Scan for the cell matching the given text and deliver its [x, y] coordinate at center. 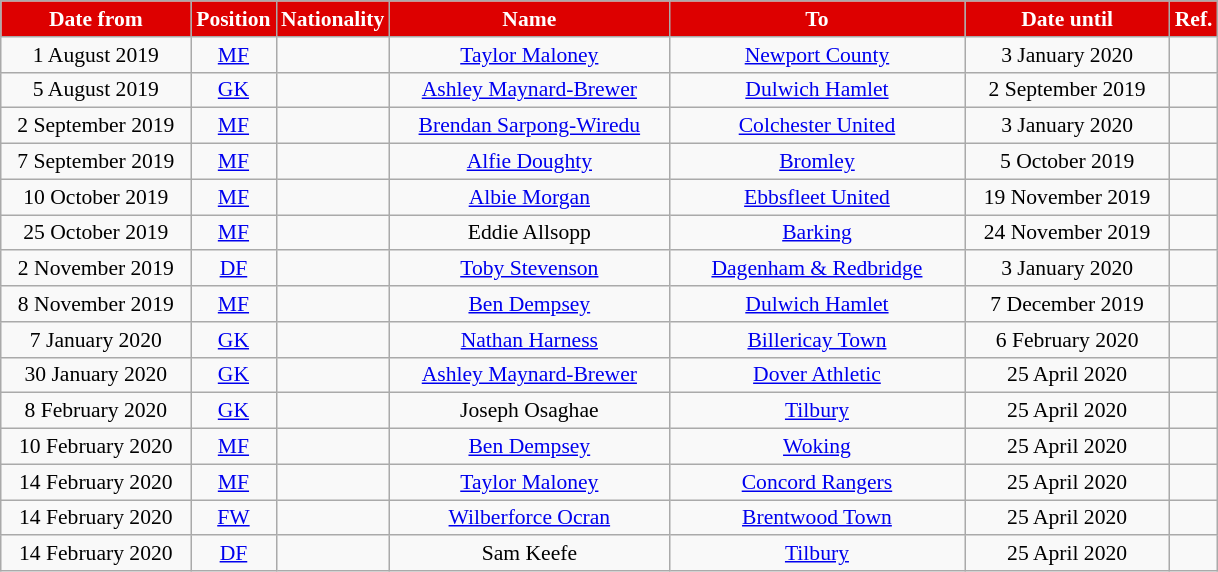
8 November 2019 [96, 304]
Dagenham & Redbridge [816, 269]
25 October 2019 [96, 233]
5 August 2019 [96, 90]
Billericay Town [816, 340]
Colchester United [816, 126]
Eddie Allsopp [529, 233]
Alfie Doughty [529, 162]
FW [234, 518]
30 January 2020 [96, 375]
Joseph Osaghae [529, 411]
Brendan Sarpong-Wiredu [529, 126]
Wilberforce Ocran [529, 518]
Dover Athletic [816, 375]
Newport County [816, 55]
Ref. [1194, 19]
7 December 2019 [1068, 304]
Nathan Harness [529, 340]
7 September 2019 [96, 162]
8 February 2020 [96, 411]
Sam Keefe [529, 554]
Date from [96, 19]
1 August 2019 [96, 55]
Brentwood Town [816, 518]
10 February 2020 [96, 447]
6 February 2020 [1068, 340]
Concord Rangers [816, 482]
5 October 2019 [1068, 162]
2 November 2019 [96, 269]
Bromley [816, 162]
10 October 2019 [96, 197]
7 January 2020 [96, 340]
Albie Morgan [529, 197]
19 November 2019 [1068, 197]
Date until [1068, 19]
Woking [816, 447]
Ebbsfleet United [816, 197]
Nationality [332, 19]
Toby Stevenson [529, 269]
24 November 2019 [1068, 233]
Position [234, 19]
Barking [816, 233]
Name [529, 19]
To [816, 19]
